Find where the given text appears and provide that cell's center as [X, Y] coordinate. 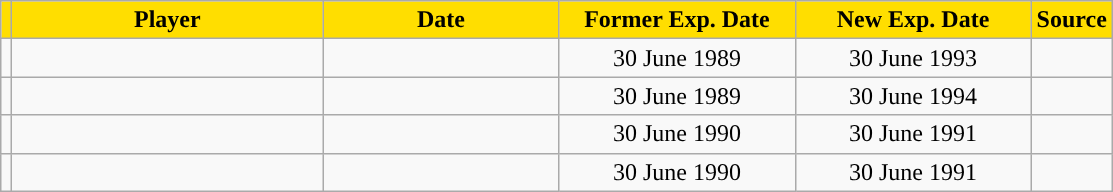
Former Exp. Date [677, 20]
Source [1072, 20]
New Exp. Date [913, 20]
Date [441, 20]
30 June 1993 [913, 58]
Player [168, 20]
30 June 1994 [913, 96]
